Pinpoint the cell where the given text exists, returning its (x, y) midpoint coordinate. 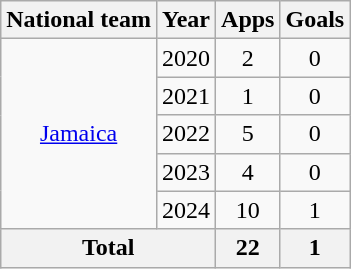
22 (248, 248)
National team (79, 20)
2023 (186, 172)
2022 (186, 134)
5 (248, 134)
Goals (315, 20)
2021 (186, 96)
2020 (186, 58)
10 (248, 210)
2 (248, 58)
Jamaica (79, 134)
4 (248, 172)
Apps (248, 20)
Year (186, 20)
Total (108, 248)
2024 (186, 210)
